For the text-containing cell, return its midpoint in (x, y) coordinate format. 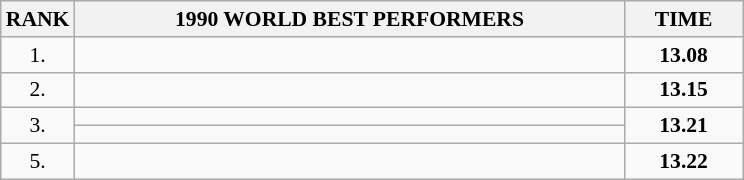
5. (38, 162)
13.08 (684, 55)
3. (38, 126)
1. (38, 55)
13.22 (684, 162)
1990 WORLD BEST PERFORMERS (349, 19)
RANK (38, 19)
TIME (684, 19)
2. (38, 90)
13.15 (684, 90)
13.21 (684, 126)
